Pinpoint the cell where the given text exists, returning its (x, y) midpoint coordinate. 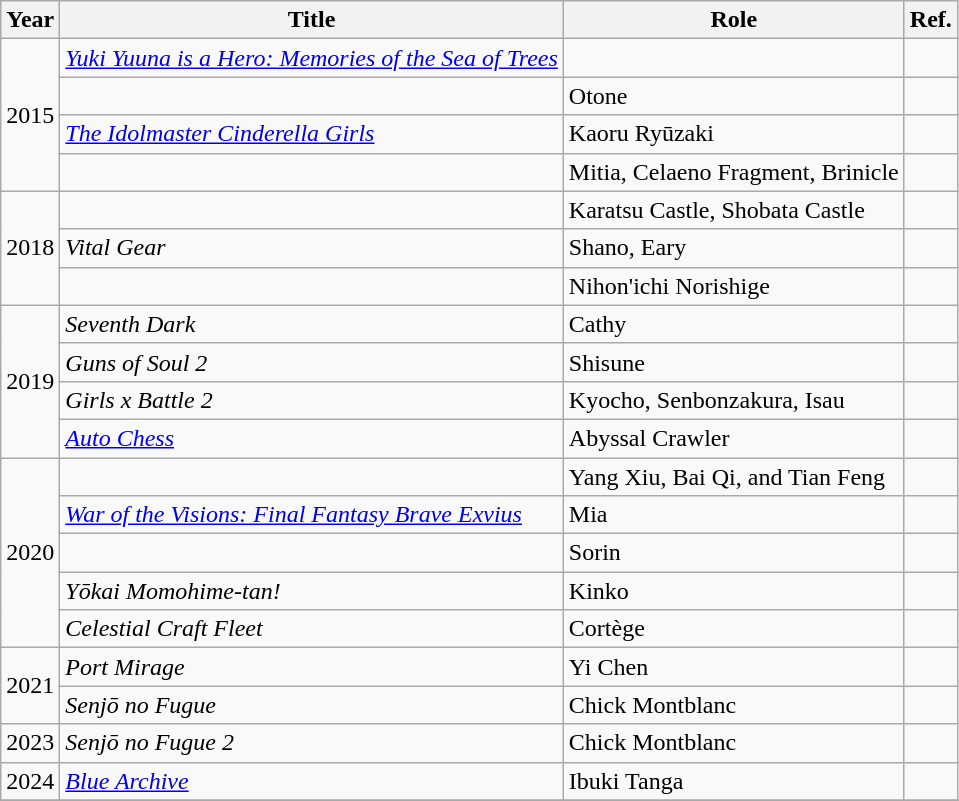
Shisune (734, 362)
Senjō no Fugue 2 (312, 743)
Shano, Eary (734, 248)
Cathy (734, 324)
Senjō no Fugue (312, 705)
Year (30, 20)
Title (312, 20)
Cortège (734, 629)
Yuki Yuuna is a Hero: Memories of the Sea of Trees (312, 58)
Otone (734, 96)
2020 (30, 553)
Guns of Soul 2 (312, 362)
Mitia, Celaeno Fragment, Brinicle (734, 172)
Sorin (734, 553)
Ref. (930, 20)
Kyocho, Senbonzakura, Isau (734, 400)
Yang Xiu, Bai Qi, and Tian Feng (734, 477)
2023 (30, 743)
2024 (30, 781)
Kaoru Ryūzaki (734, 134)
War of the Visions: Final Fantasy Brave Exvius (312, 515)
Mia (734, 515)
2021 (30, 686)
Celestial Craft Fleet (312, 629)
2015 (30, 115)
Blue Archive (312, 781)
Auto Chess (312, 438)
Karatsu Castle, Shobata Castle (734, 210)
Yōkai Momohime-tan! (312, 591)
Abyssal Crawler (734, 438)
Nihon'ichi Norishige (734, 286)
Ibuki Tanga (734, 781)
2019 (30, 381)
Vital Gear (312, 248)
Girls x Battle 2 (312, 400)
Seventh Dark (312, 324)
Yi Chen (734, 667)
The Idolmaster Cinderella Girls (312, 134)
Kinko (734, 591)
Port Mirage (312, 667)
2018 (30, 248)
Role (734, 20)
